Identify which cell holds the provided text, then report its [x, y] central coordinate. 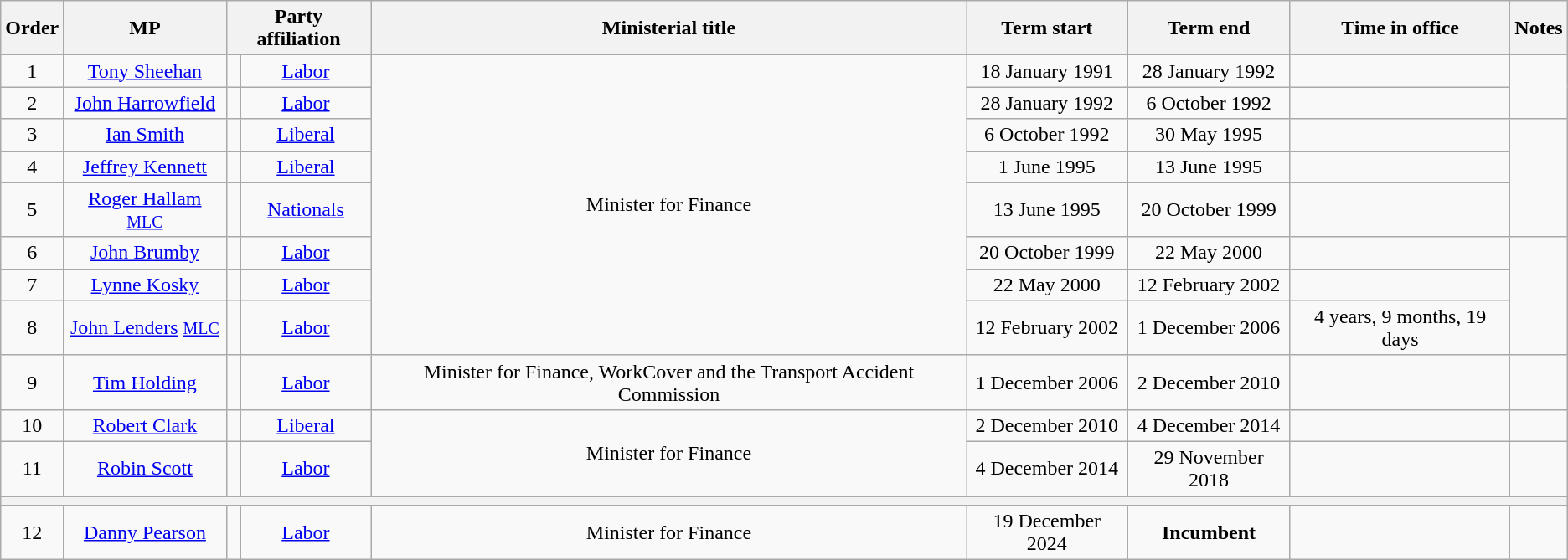
Roger Hallam MLC [145, 209]
1 June 1995 [1047, 167]
3 [32, 135]
10 [32, 425]
Danny Pearson [145, 532]
Term end [1210, 28]
Term start [1047, 28]
4 years, 9 months, 19 days [1400, 328]
Tony Sheehan [145, 71]
Robin Scott [145, 469]
John Brumby [145, 253]
MP [145, 28]
Robert Clark [145, 425]
Ian Smith [145, 135]
11 [32, 469]
9 [32, 382]
29 November 2018 [1210, 469]
Notes [1539, 28]
8 [32, 328]
Order [32, 28]
18 January 1991 [1047, 71]
Time in office [1400, 28]
1 [32, 71]
2 [32, 103]
Nationals [306, 209]
John Lenders MLC [145, 328]
Party affiliation [298, 28]
6 [32, 253]
12 [32, 532]
Tim Holding [145, 382]
John Harrowfield [145, 103]
19 December 2024 [1047, 532]
Incumbent [1210, 532]
Ministerial title [668, 28]
Minister for Finance, WorkCover and the Transport Accident Commission [668, 382]
5 [32, 209]
Lynne Kosky [145, 285]
4 [32, 167]
Jeffrey Kennett [145, 167]
7 [32, 285]
30 May 1995 [1210, 135]
